For the text-containing cell, return its midpoint in (x, y) coordinate format. 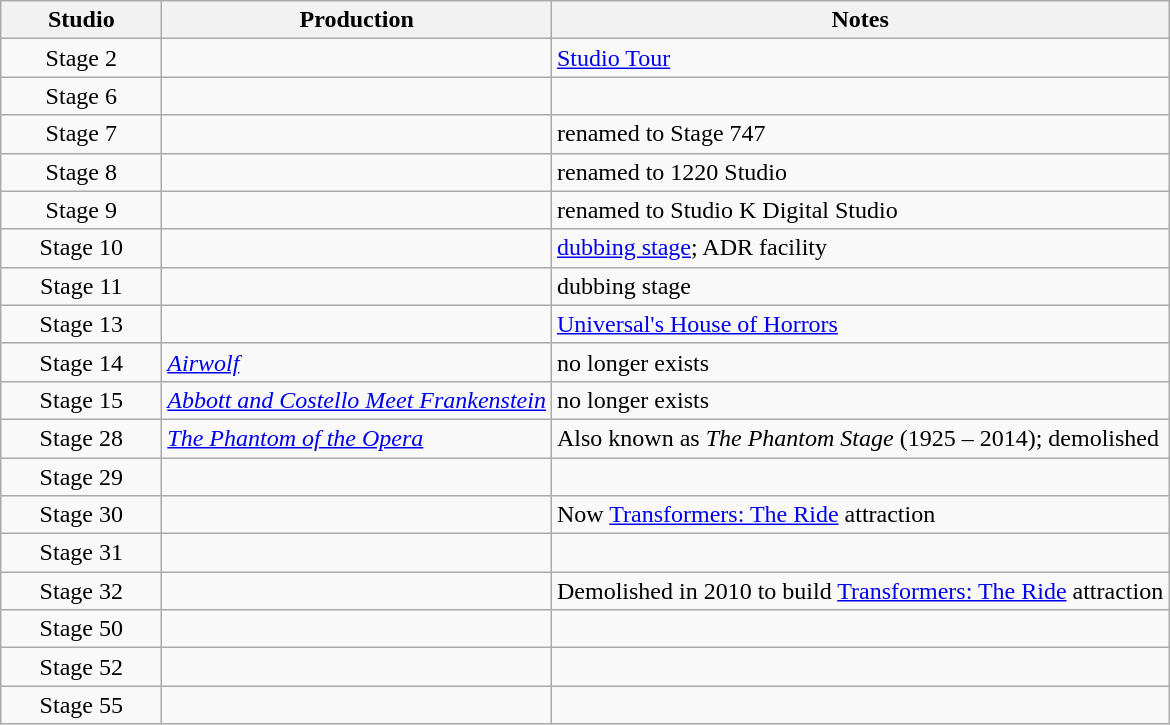
Stage 14 (82, 362)
Stage 11 (82, 286)
Stage 30 (82, 515)
renamed to 1220 Studio (860, 172)
Airwolf (357, 362)
Demolished in 2010 to build Transformers: The Ride attraction (860, 591)
Studio Tour (860, 58)
Stage 50 (82, 629)
Stage 7 (82, 134)
Notes (860, 20)
Stage 28 (82, 438)
Stage 15 (82, 400)
Stage 6 (82, 96)
Universal's House of Horrors (860, 324)
Stage 32 (82, 591)
Production (357, 20)
Stage 29 (82, 477)
Stage 52 (82, 667)
Now Transformers: The Ride attraction (860, 515)
Stage 8 (82, 172)
dubbing stage; ADR facility (860, 248)
Abbott and Costello Meet Frankenstein (357, 400)
dubbing stage (860, 286)
Stage 31 (82, 553)
Studio (82, 20)
The Phantom of the Opera (357, 438)
Stage 2 (82, 58)
renamed to Stage 747 (860, 134)
renamed to Studio K Digital Studio (860, 210)
Stage 55 (82, 705)
Also known as The Phantom Stage (1925 – 2014); demolished (860, 438)
Stage 13 (82, 324)
Stage 9 (82, 210)
Stage 10 (82, 248)
